Return the [X, Y] coordinate for the center point of the cell that contains the specified text.  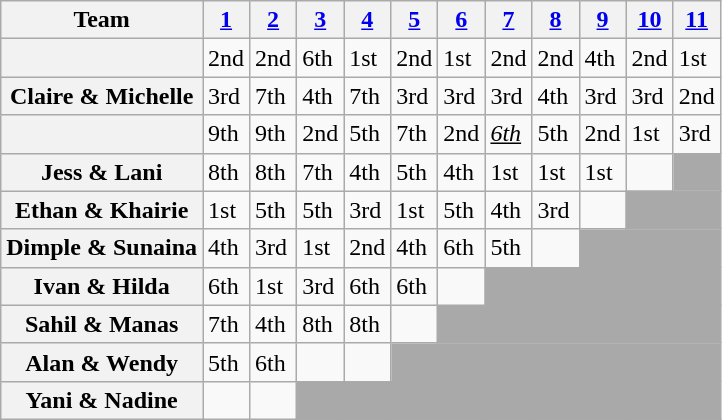
Sahil & Manas [102, 324]
Ivan & Hilda [102, 286]
11 [696, 20]
3 [320, 20]
Ethan & Khairie [102, 210]
2 [274, 20]
10 [650, 20]
7 [508, 20]
Dimple & Sunaina [102, 248]
9 [602, 20]
6 [462, 20]
Yani & Nadine [102, 400]
Alan & Wendy [102, 362]
1 [226, 20]
5 [414, 20]
Claire & Michelle [102, 96]
Jess & Lani [102, 172]
8 [556, 20]
4 [368, 20]
Team [102, 20]
